Pinpoint the cell where the given text exists, returning its (X, Y) midpoint coordinate. 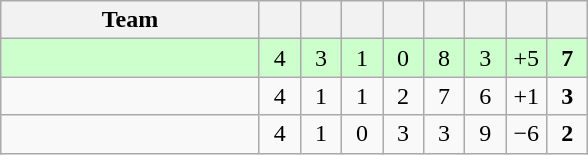
+5 (526, 58)
−6 (526, 134)
9 (486, 134)
Team (130, 20)
+1 (526, 96)
8 (444, 58)
6 (486, 96)
